Extract the (x, y) coordinate from the center of the cell holding the provided text.  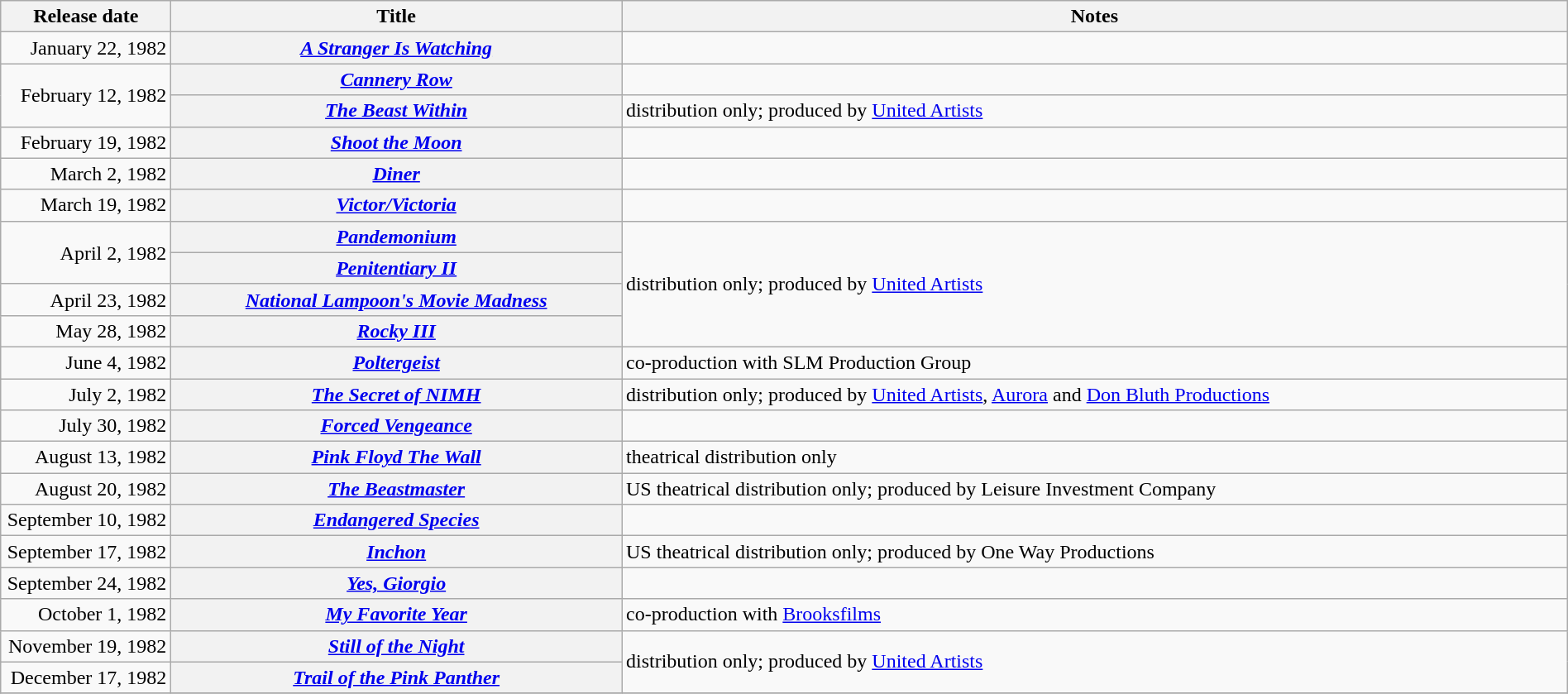
April 23, 1982 (86, 299)
Forced Vengeance (397, 426)
February 12, 1982 (86, 95)
Victor/Victoria (397, 205)
Shoot the Moon (397, 142)
National Lampoon's Movie Madness (397, 299)
My Favorite Year (397, 615)
Endangered Species (397, 520)
September 17, 1982 (86, 552)
The Secret of NIMH (397, 395)
Yes, Giorgio (397, 583)
US theatrical distribution only; produced by One Way Productions (1095, 552)
Still of the Night (397, 646)
September 24, 1982 (86, 583)
Trail of the Pink Panther (397, 677)
April 2, 1982 (86, 252)
October 1, 1982 (86, 615)
co-production with SLM Production Group (1095, 362)
Notes (1095, 17)
Inchon (397, 552)
May 28, 1982 (86, 331)
September 10, 1982 (86, 520)
Title (397, 17)
distribution only; produced by United Artists, Aurora and Don Bluth Productions (1095, 395)
The Beast Within (397, 111)
Poltergeist (397, 362)
June 4, 1982 (86, 362)
January 22, 1982 (86, 48)
March 19, 1982 (86, 205)
March 2, 1982 (86, 174)
December 17, 1982 (86, 677)
Release date (86, 17)
co-production with Brooksfilms (1095, 615)
Rocky III (397, 331)
July 2, 1982 (86, 395)
Cannery Row (397, 79)
US theatrical distribution only; produced by Leisure Investment Company (1095, 489)
A Stranger Is Watching (397, 48)
July 30, 1982 (86, 426)
theatrical distribution only (1095, 457)
Penitentiary II (397, 268)
Pink Floyd The Wall (397, 457)
February 19, 1982 (86, 142)
November 19, 1982 (86, 646)
The Beastmaster (397, 489)
August 20, 1982 (86, 489)
Diner (397, 174)
August 13, 1982 (86, 457)
Pandemonium (397, 237)
